Find where the given text appears and provide that cell's center as [X, Y] coordinate. 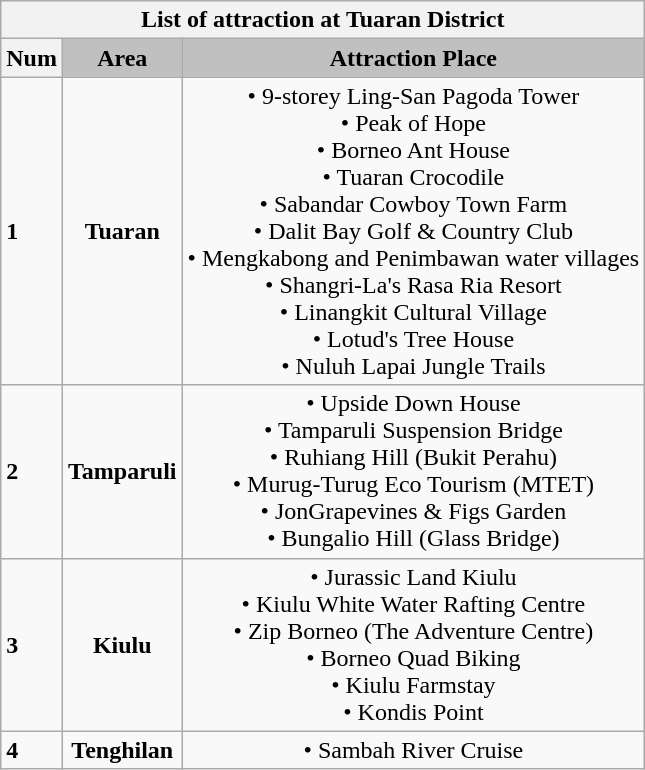
4 [32, 750]
Tamparuli [122, 472]
1 [32, 231]
Kiulu [122, 644]
Tenghilan [122, 750]
• Sambah River Cruise [414, 750]
• Jurassic Land Kiulu• Kiulu White Water Rafting Centre• Zip Borneo (The Adventure Centre)• Borneo Quad Biking• Kiulu Farmstay• Kondis Point [414, 644]
3 [32, 644]
2 [32, 472]
Attraction Place [414, 58]
Area [122, 58]
Tuaran [122, 231]
Num [32, 58]
List of attraction at Tuaran District [323, 20]
